Return (X, Y) of the center of cell containing provided text 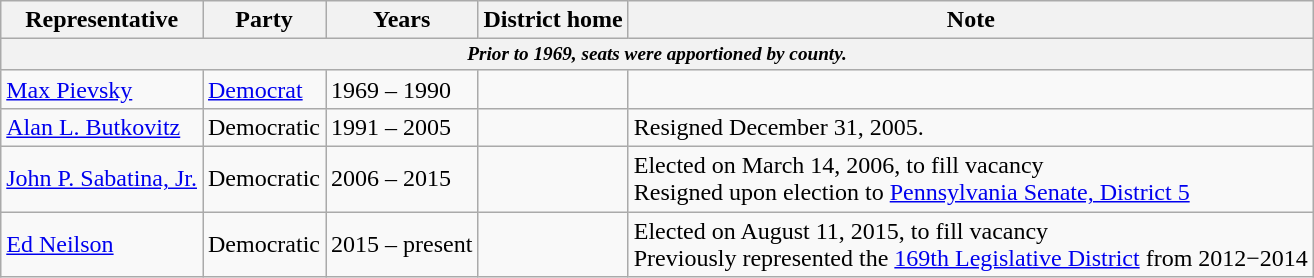
Elected on March 14, 2006, to fill vacancyResigned upon election to Pennsylvania Senate, District 5 (970, 180)
Resigned December 31, 2005. (970, 128)
Prior to 1969, seats were apportioned by county. (658, 55)
John P. Sabatina, Jr. (102, 180)
Representative (102, 20)
1969 – 1990 (402, 89)
Elected on August 11, 2015, to fill vacancyPreviously represented the 169th Legislative District from 2012−2014 (970, 244)
1991 – 2005 (402, 128)
Ed Neilson (102, 244)
Democrat (264, 89)
Party (264, 20)
Alan L. Butkovitz (102, 128)
Note (970, 20)
2006 – 2015 (402, 180)
2015 – present (402, 244)
Max Pievsky (102, 89)
District home (553, 20)
Years (402, 20)
